Search for the cell housing the specified text and yield its (X, Y) center coordinate. 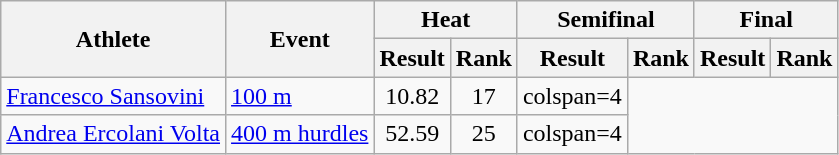
Final (766, 20)
Heat (446, 20)
400 m hurdles (300, 134)
Francesco Sansovini (114, 96)
100 m (300, 96)
17 (484, 96)
Semifinal (606, 20)
10.82 (412, 96)
52.59 (412, 134)
25 (484, 134)
Andrea Ercolani Volta (114, 134)
Athlete (114, 39)
Event (300, 39)
